Determine the [x, y] coordinate at the center of the cell enclosing the given text.  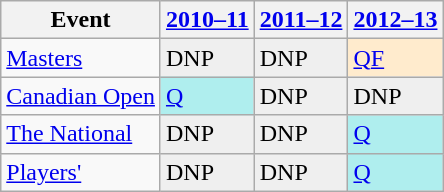
QF [396, 58]
2012–13 [396, 20]
The National [81, 134]
Masters [81, 58]
Canadian Open [81, 96]
Event [81, 20]
Players' [81, 172]
2010–11 [207, 20]
2011–12 [301, 20]
